Detect which cell encompasses the target text, then output its (x, y) center coordinate. 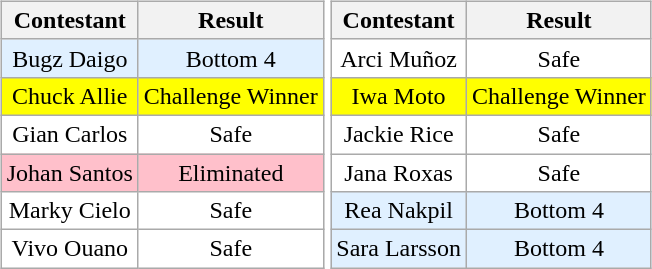
Iwa Moto (399, 96)
Rea Nakpil (399, 211)
Jana Roxas (399, 173)
Bugz Daigo (70, 58)
Eliminated (230, 173)
Johan Santos (70, 173)
Vivo Ouano (70, 249)
Marky Cielo (70, 211)
Chuck Allie (70, 96)
Gian Carlos (70, 134)
Sara Larsson (399, 249)
Arci Muñoz (399, 58)
Jackie Rice (399, 134)
